Provide the (X, Y) coordinate of the cell's center where the given text is located.  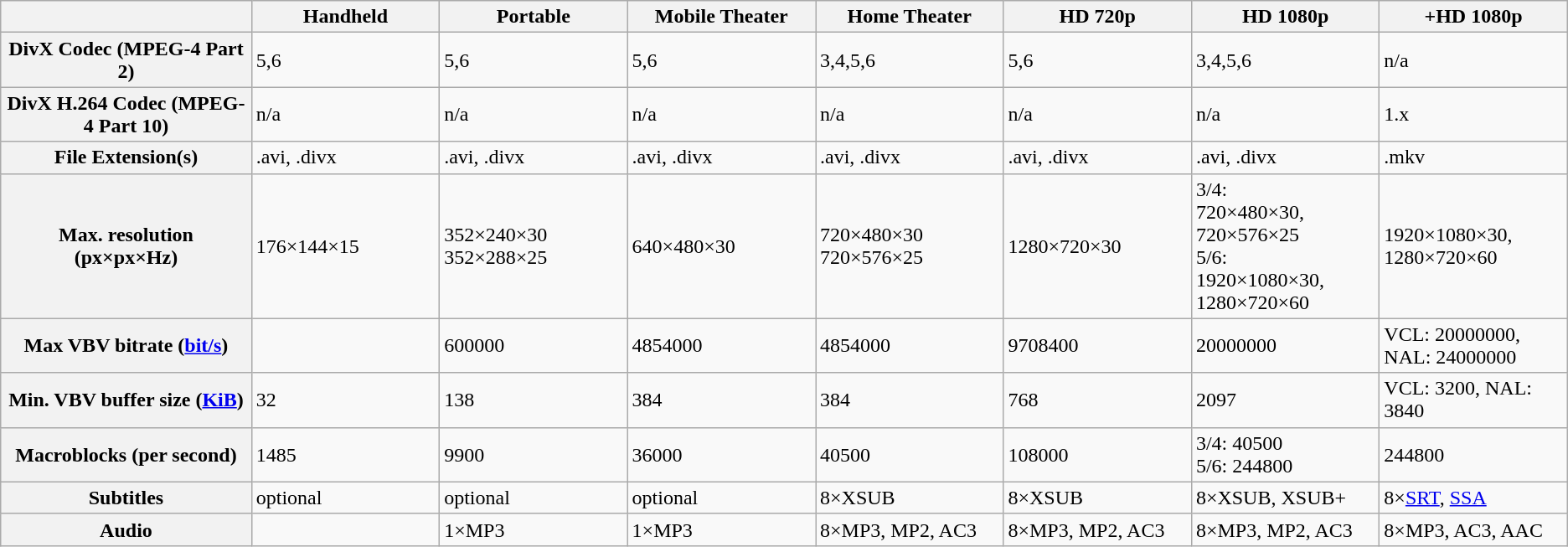
9900 (534, 454)
36000 (721, 454)
9708400 (1097, 345)
8×SRT, SSA (1473, 498)
640×480×30 (721, 246)
2097 (1285, 400)
40500 (910, 454)
1485 (345, 454)
Subtitles (126, 498)
768 (1097, 400)
Max VBV bitrate (bit/s) (126, 345)
Mobile Theater (721, 17)
+HD 1080p (1473, 17)
244800 (1473, 454)
Min. VBV buffer size (KiB) (126, 400)
8×XSUB, XSUB+ (1285, 498)
VCL: 3200, NAL: 3840 (1473, 400)
VCL: 20000000,NAL: 24000000 (1473, 345)
Max. resolution (px×px×Hz) (126, 246)
Portable (534, 17)
108000 (1097, 454)
Macroblocks (per second) (126, 454)
8×MP3, AC3, AAC (1473, 529)
3/4:720×480×30, 720×576×255/6:1920×1080×30, 1280×720×60 (1285, 246)
File Extension(s) (126, 157)
352×240×30352×288×25 (534, 246)
20000000 (1285, 345)
1.x (1473, 114)
3/4: 405005/6: 244800 (1285, 454)
32 (345, 400)
720×480×30720×576×25 (910, 246)
1280×720×30 (1097, 246)
DivX H.264 Codec (MPEG-4 Part 10) (126, 114)
Audio (126, 529)
1920×1080×30,1280×720×60 (1473, 246)
HD 720p (1097, 17)
138 (534, 400)
176×144×15 (345, 246)
600000 (534, 345)
Home Theater (910, 17)
DivX Codec (MPEG-4 Part 2) (126, 60)
HD 1080p (1285, 17)
Handheld (345, 17)
.mkv (1473, 157)
